From the cell containing the given text, extract its center point as (X, Y) coordinate. 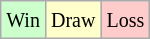
Win (24, 20)
Draw (72, 20)
Loss (126, 20)
